Locate the cell with the specified text and output its (X, Y) center coordinate. 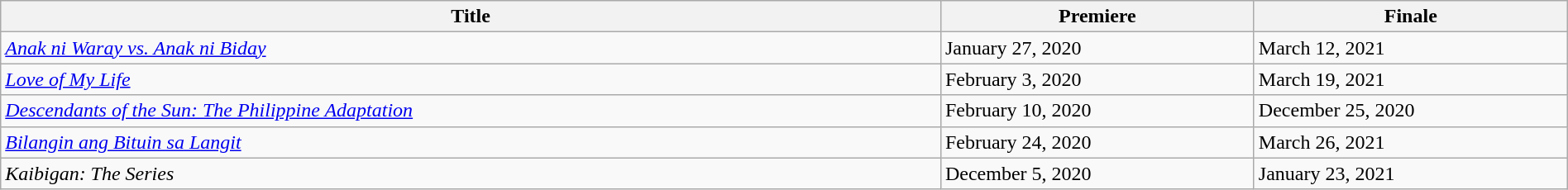
Anak ni Waray vs. Anak ni Biday (471, 48)
Descendants of the Sun: The Philippine Adaptation (471, 111)
February 24, 2020 (1097, 142)
Bilangin ang Bituin sa Langit (471, 142)
January 27, 2020 (1097, 48)
Premiere (1097, 17)
Finale (1411, 17)
January 23, 2021 (1411, 173)
March 12, 2021 (1411, 48)
Love of My Life (471, 79)
February 3, 2020 (1097, 79)
December 5, 2020 (1097, 173)
Kaibigan: The Series (471, 173)
March 19, 2021 (1411, 79)
December 25, 2020 (1411, 111)
March 26, 2021 (1411, 142)
Title (471, 17)
February 10, 2020 (1097, 111)
